Return (X, Y) of the center of cell containing provided text 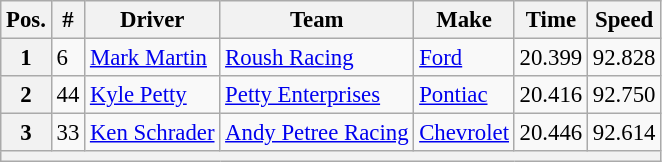
92.828 (624, 58)
Roush Racing (317, 58)
92.750 (624, 95)
20.446 (550, 133)
Speed (624, 20)
1 (26, 58)
Pontiac (464, 95)
Ford (464, 58)
3 (26, 133)
Mark Martin (152, 58)
Ken Schrader (152, 133)
Chevrolet (464, 133)
Kyle Petty (152, 95)
92.614 (624, 133)
Time (550, 20)
Make (464, 20)
Pos. (26, 20)
44 (68, 95)
20.399 (550, 58)
20.416 (550, 95)
33 (68, 133)
Team (317, 20)
2 (26, 95)
Andy Petree Racing (317, 133)
# (68, 20)
6 (68, 58)
Driver (152, 20)
Petty Enterprises (317, 95)
